Return the [X, Y] coordinate for the center point of the cell that contains the specified text.  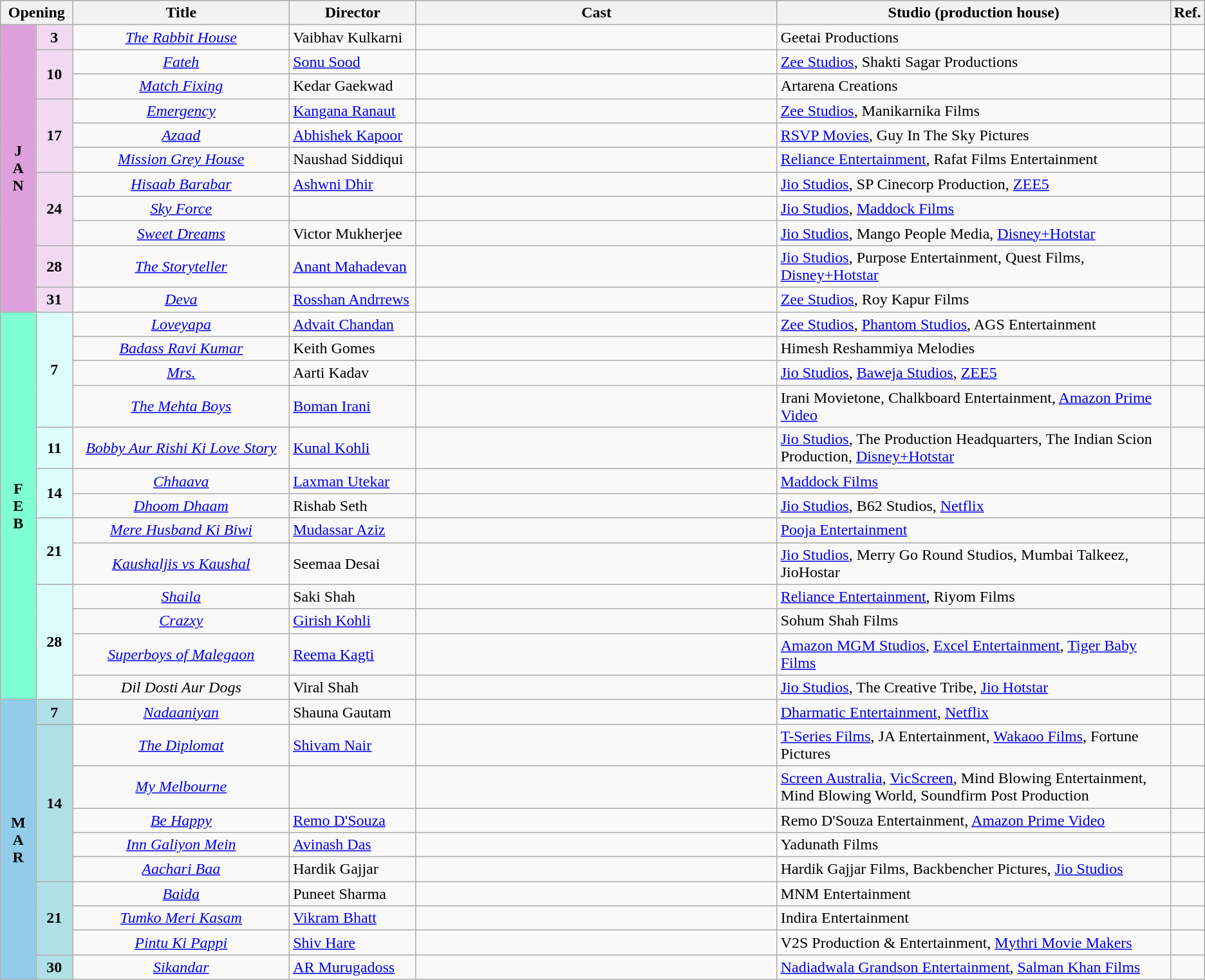
Opening [37, 13]
Loveyapa [182, 324]
The Rabbit House [182, 37]
Match Fixing [182, 86]
Pooja Entertainment [973, 530]
Fateh [182, 62]
Kaushaljis vs Kaushal [182, 564]
Seemaa Desai [353, 564]
Remo D'Souza [353, 820]
Jio Studios, Purpose Entertainment, Quest Films, Disney+Hotstar [973, 266]
V2S Production & Entertainment, Mythri Movie Makers [973, 943]
Naushad Siddiqui [353, 160]
Zee Studios, Roy Kapur Films [973, 299]
Himesh Reshammiya Melodies [973, 349]
The Diplomat [182, 745]
30 [54, 967]
MAR [18, 839]
Girish Kohli [353, 621]
Be Happy [182, 820]
Shiv Hare [353, 943]
Jio Studios, Merry Go Round Studios, Mumbai Talkeez, JioHostar [973, 564]
Aarti Kadav [353, 373]
Shaila [182, 596]
Laxman Utekar [353, 481]
Rishab Seth [353, 506]
Dil Dosti Aur Dogs [182, 687]
RSVP Movies, Guy In The Sky Pictures [973, 135]
Jio Studios, Mango People Media, Disney+Hotstar [973, 233]
Jio Studios, Baweja Studios, ZEE5 [973, 373]
The Mehta Boys [182, 407]
Puneet Sharma [353, 894]
My Melbourne [182, 786]
Ashwni Dhir [353, 184]
Emergency [182, 111]
Title [182, 13]
Jio Studios, The Production Headquarters, The Indian Scion Production, Disney+Hotstar [973, 448]
Dhoom Dhaam [182, 506]
Bobby Aur Rishi Ki Love Story [182, 448]
Deva [182, 299]
Mrs. [182, 373]
Baida [182, 894]
Viral Shah [353, 687]
Crazxy [182, 621]
Maddock Films [973, 481]
Kangana Ranaut [353, 111]
Badass Ravi Kumar [182, 349]
Yadunath Films [973, 845]
Amazon MGM Studios, Excel Entertainment, Tiger Baby Films [973, 654]
Mission Grey House [182, 160]
Jio Studios, The Creative Tribe, Jio Hotstar [973, 687]
Kunal Kohli [353, 448]
10 [54, 74]
Reliance Entertainment, Riyom Films [973, 596]
Saki Shah [353, 596]
AR Murugadoss [353, 967]
Sky Force [182, 208]
Artarena Creations [973, 86]
31 [54, 299]
Chhaava [182, 481]
Mudassar Aziz [353, 530]
Superboys of Malegaon [182, 654]
FEB [18, 506]
Boman Irani [353, 407]
MNM Entertainment [973, 894]
Advait Chandan [353, 324]
Indira Entertainment [973, 918]
Nadaaniyan [182, 712]
Rosshan Andrrews [353, 299]
Kedar Gaekwad [353, 86]
Reliance Entertainment, Rafat Films Entertainment [973, 160]
Victor Mukherjee [353, 233]
Sonu Sood [353, 62]
Geetai Productions [973, 37]
Ref. [1187, 13]
Screen Australia, VicScreen, Mind Blowing Entertainment, Mind Blowing World, Soundfirm Post Production [973, 786]
Director [353, 13]
Zee Studios, Manikarnika Films [973, 111]
24 [54, 208]
The Storyteller [182, 266]
Shauna Gautam [353, 712]
Hardik Gajjar [353, 869]
Azaad [182, 135]
Sikandar [182, 967]
T-Series Films, JA Entertainment, Wakaoo Films, Fortune Pictures [973, 745]
Mere Husband Ki Biwi [182, 530]
Dharmatic Entertainment, Netflix [973, 712]
Pintu Ki Pappi [182, 943]
Inn Galiyon Mein [182, 845]
Studio (production house) [973, 13]
17 [54, 135]
Remo D'Souza Entertainment, Amazon Prime Video [973, 820]
Vaibhav Kulkarni [353, 37]
JAN [18, 169]
Jio Studios, Maddock Films [973, 208]
Vikram Bhatt [353, 918]
Zee Studios, Shakti Sagar Productions [973, 62]
Avinash Das [353, 845]
Nadiadwala Grandson Entertainment, Salman Khan Films [973, 967]
Sweet Dreams [182, 233]
Sohum Shah Films [973, 621]
Shivam Nair [353, 745]
Hisaab Barabar [182, 184]
Hardik Gajjar Films, Backbencher Pictures, Jio Studios [973, 869]
Keith Gomes [353, 349]
Tumko Meri Kasam [182, 918]
Jio Studios, SP Cinecorp Production, ZEE5 [973, 184]
Anant Mahadevan [353, 266]
Jio Studios, B62 Studios, Netflix [973, 506]
Abhishek Kapoor [353, 135]
3 [54, 37]
Cast [596, 13]
Aachari Baa [182, 869]
11 [54, 448]
Zee Studios, Phantom Studios, AGS Entertainment [973, 324]
Reema Kagti [353, 654]
Irani Movietone, Chalkboard Entertainment, Amazon Prime Video [973, 407]
